Extract the [x, y] coordinate from the center of the cell holding the provided text.  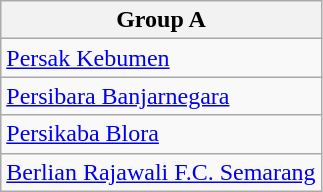
Group A [161, 20]
Berlian Rajawali F.C. Semarang [161, 172]
Persibara Banjarnegara [161, 96]
Persak Kebumen [161, 58]
Persikaba Blora [161, 134]
